Identify which cell holds the provided text, then report its (X, Y) central coordinate. 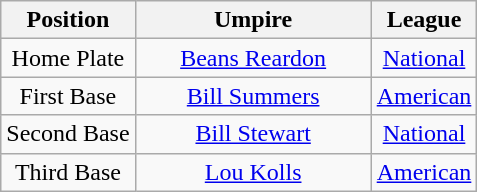
Lou Kolls (253, 172)
Bill Stewart (253, 134)
League (424, 20)
Beans Reardon (253, 58)
Home Plate (68, 58)
Bill Summers (253, 96)
Third Base (68, 172)
First Base (68, 96)
Umpire (253, 20)
Second Base (68, 134)
Position (68, 20)
